Detect which cell encompasses the target text, then output its (x, y) center coordinate. 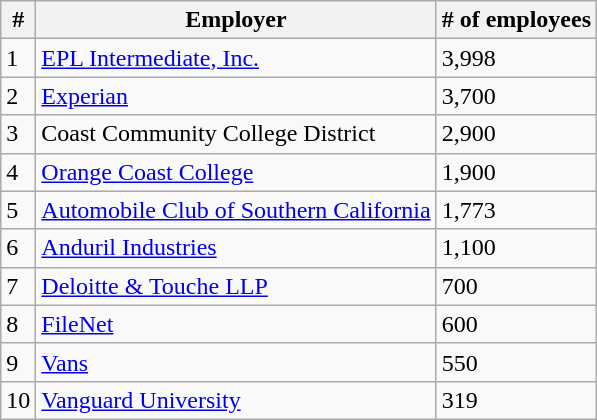
3,700 (516, 96)
600 (516, 324)
7 (18, 286)
6 (18, 248)
Vans (236, 362)
Anduril Industries (236, 248)
FileNet (236, 324)
1 (18, 58)
4 (18, 172)
10 (18, 400)
8 (18, 324)
319 (516, 400)
1,773 (516, 210)
Employer (236, 20)
Deloitte & Touche LLP (236, 286)
2 (18, 96)
Experian (236, 96)
Automobile Club of Southern California (236, 210)
Vanguard University (236, 400)
550 (516, 362)
3 (18, 134)
# of employees (516, 20)
2,900 (516, 134)
Orange Coast College (236, 172)
1,100 (516, 248)
5 (18, 210)
Coast Community College District (236, 134)
EPL Intermediate, Inc. (236, 58)
3,998 (516, 58)
1,900 (516, 172)
700 (516, 286)
9 (18, 362)
# (18, 20)
